Find where the given text appears and provide that cell's center as [X, Y] coordinate. 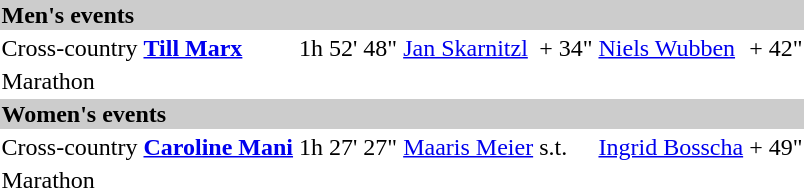
s.t. [566, 147]
Men's events [402, 15]
Till Marx [218, 48]
Niels Wubben [671, 48]
1h 27' 27" [348, 147]
Women's events [402, 114]
+ 49" [776, 147]
Ingrid Bosscha [671, 147]
+ 42" [776, 48]
Maaris Meier [468, 147]
Marathon [70, 81]
1h 52' 48" [348, 48]
Jan Skarnitzl [468, 48]
Caroline Mani [218, 147]
+ 34" [566, 48]
